Search for the cell housing the specified text and yield its (X, Y) center coordinate. 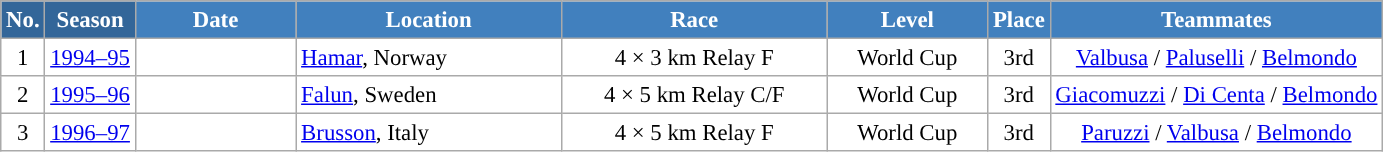
4 × 5 km Relay C/F (694, 95)
4 × 5 km Relay F (694, 133)
Hamar, Norway (429, 58)
1994–95 (90, 58)
Giacomuzzi / Di Centa / Belmondo (1216, 95)
2 (23, 95)
Place (1019, 20)
Falun, Sweden (429, 95)
No. (23, 20)
Paruzzi / Valbusa / Belmondo (1216, 133)
1996–97 (90, 133)
3 (23, 133)
4 × 3 km Relay F (694, 58)
Date (216, 20)
Race (694, 20)
Location (429, 20)
Brusson, Italy (429, 133)
Teammates (1216, 20)
Season (90, 20)
1 (23, 58)
Level (908, 20)
1995–96 (90, 95)
Valbusa / Paluselli / Belmondo (1216, 58)
